Search for the cell housing the specified text and yield its (x, y) center coordinate. 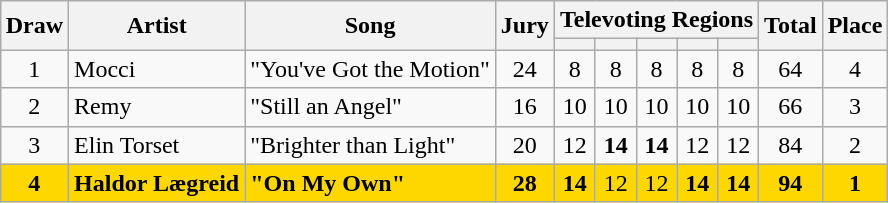
Draw (34, 26)
Elin Torset (157, 145)
Artist (157, 26)
Place (855, 26)
16 (524, 107)
28 (524, 183)
Remy (157, 107)
Mocci (157, 69)
20 (524, 145)
Televoting Regions (656, 20)
64 (791, 69)
Haldor Lægreid (157, 183)
84 (791, 145)
"You've Got the Motion" (370, 69)
94 (791, 183)
Song (370, 26)
24 (524, 69)
"Still an Angel" (370, 107)
"Brighter than Light" (370, 145)
Total (791, 26)
"On My Own" (370, 183)
Jury (524, 26)
66 (791, 107)
